Scan for the cell matching the given text and deliver its [x, y] coordinate at center. 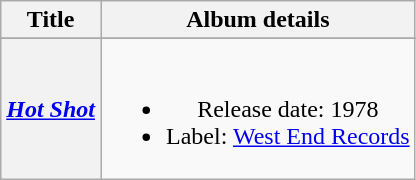
Hot Shot [51, 109]
Release date: 1978Label: West End Records [258, 109]
Title [51, 20]
Album details [258, 20]
